Identify which cell holds the provided text, then report its [X, Y] central coordinate. 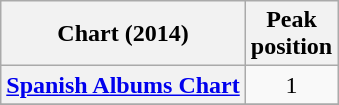
1 [291, 85]
Spanish Albums Chart [123, 85]
Peakposition [291, 34]
Chart (2014) [123, 34]
